Identify which cell holds the provided text, then report its [x, y] central coordinate. 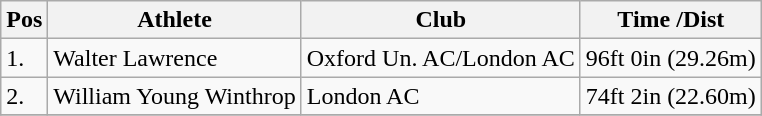
London AC [440, 96]
2. [24, 96]
1. [24, 58]
Club [440, 20]
Athlete [174, 20]
Pos [24, 20]
Oxford Un. AC/London AC [440, 58]
74ft 2in (22.60m) [670, 96]
William Young Winthrop [174, 96]
96ft 0in (29.26m) [670, 58]
Walter Lawrence [174, 58]
Time /Dist [670, 20]
